Return the (X, Y) coordinate for the center point of the cell that contains the specified text.  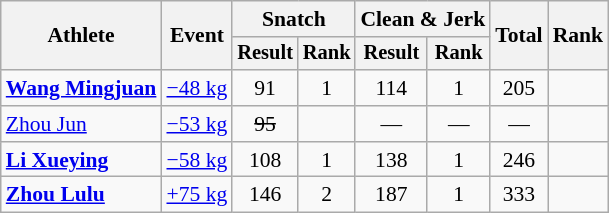
Wang Mingjuan (82, 88)
187 (391, 195)
−48 kg (196, 88)
−53 kg (196, 124)
Athlete (82, 36)
108 (265, 160)
Total (518, 36)
246 (518, 160)
Li Xueying (82, 160)
Zhou Lulu (82, 195)
146 (265, 195)
205 (518, 88)
+75 kg (196, 195)
Clean & Jerk (422, 19)
91 (265, 88)
−58 kg (196, 160)
138 (391, 160)
333 (518, 195)
Zhou Jun (82, 124)
2 (327, 195)
Event (196, 36)
95 (265, 124)
Snatch (294, 19)
114 (391, 88)
